Provide the [x, y] coordinate of the cell's center where the given text is located.  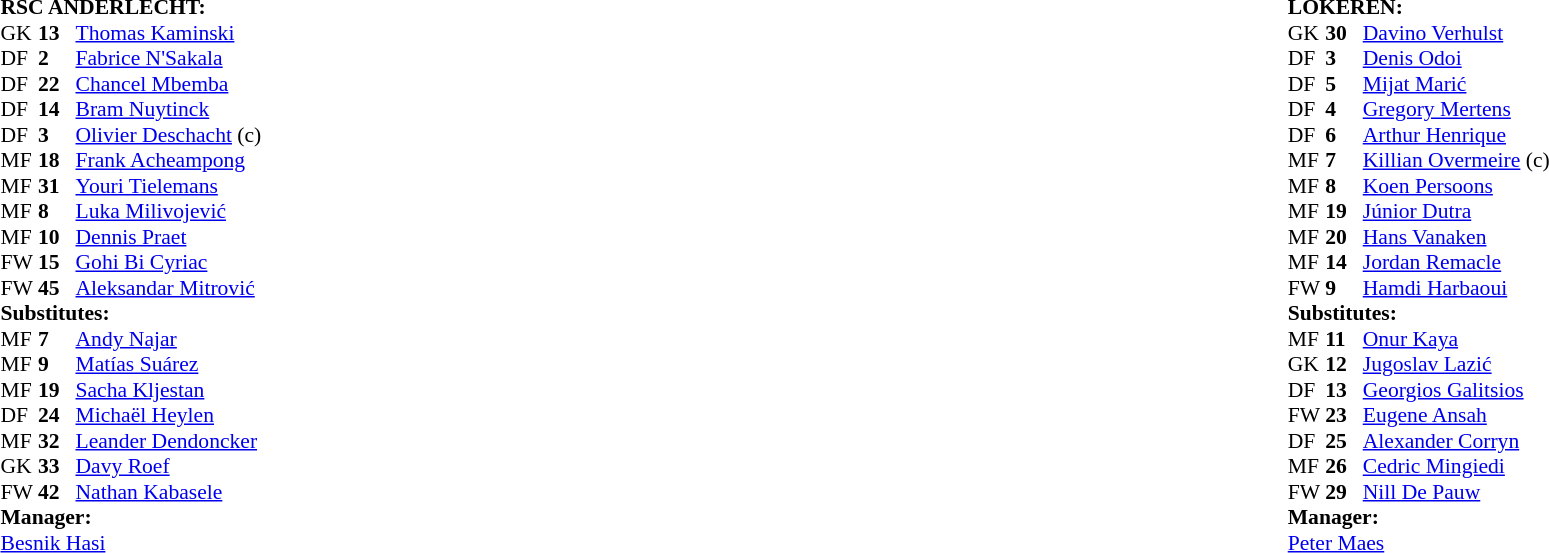
Michaël Heylen [169, 415]
Davy Roef [169, 467]
26 [1344, 467]
Bram Nuytinck [169, 109]
31 [57, 186]
6 [1344, 135]
Olivier Deschacht (c) [169, 135]
25 [1344, 441]
Leander Dendoncker [169, 441]
22 [57, 84]
Chancel Mbemba [169, 84]
Fabrice N'Sakala [169, 59]
Gohi Bi Cyriac [169, 263]
Sacha Kljestan [169, 390]
33 [57, 467]
18 [57, 161]
2 [57, 59]
24 [57, 415]
23 [1344, 415]
Manager: [130, 517]
Frank Acheampong [169, 161]
Aleksandar Mitrović [169, 288]
4 [1344, 109]
Andy Najar [169, 339]
Youri Tielemans [169, 186]
15 [57, 263]
Thomas Kaminski [169, 33]
Substitutes: [130, 313]
29 [1344, 492]
42 [57, 492]
5 [1344, 84]
Luka Milivojević [169, 211]
10 [57, 237]
32 [57, 441]
30 [1344, 33]
11 [1344, 339]
Matías Suárez [169, 365]
12 [1344, 365]
Dennis Praet [169, 237]
45 [57, 288]
Nathan Kabasele [169, 492]
20 [1344, 237]
